Output the (X, Y) coordinate of the center of the cell containing the given text.  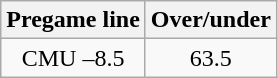
63.5 (210, 58)
CMU –8.5 (74, 58)
Over/under (210, 20)
Pregame line (74, 20)
